Scan for the cell matching the given text and deliver its (X, Y) coordinate at center. 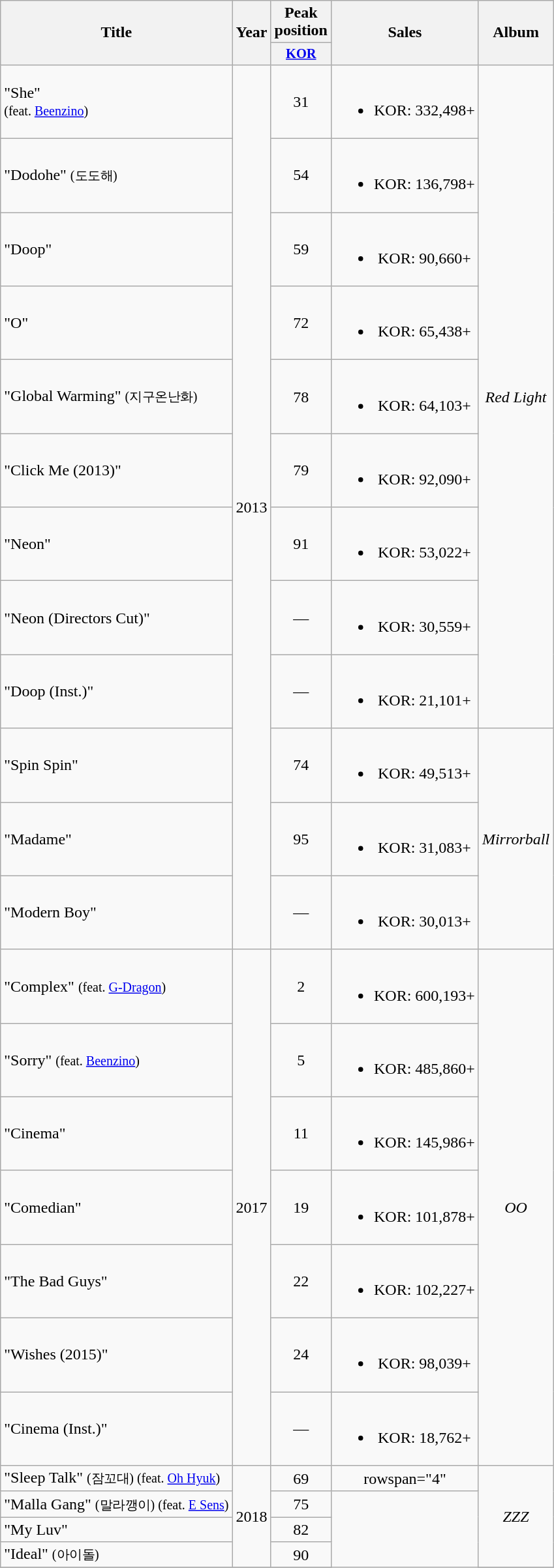
"Neon (Directors Cut)" (116, 618)
"Global Warming" (지구온난화) (116, 396)
KOR: 65,438+ (405, 323)
2018 (252, 1516)
78 (301, 396)
"Neon" (116, 544)
82 (301, 1530)
KOR: 31,083+ (405, 838)
Year (252, 33)
22 (301, 1280)
74 (301, 765)
2 (301, 986)
KOR: 53,022+ (405, 544)
19 (301, 1207)
Title (116, 33)
95 (301, 838)
KOR: 102,227+ (405, 1280)
79 (301, 471)
"O" (116, 323)
54 (301, 176)
"Wishes (2015)" (116, 1355)
KOR: 64,103+ (405, 396)
"Sleep Talk" (잠꼬대) (feat. Oh Hyuk) (116, 1479)
"Complex" (feat. G-Dragon) (116, 986)
"Spin Spin" (116, 765)
KOR: 145,986+ (405, 1133)
KOR: 136,798+ (405, 176)
"Sorry" (feat. Beenzino) (116, 1060)
KOR: 600,193+ (405, 986)
Album (516, 33)
KOR: 30,013+ (405, 913)
KOR (301, 54)
90 (301, 1555)
2013 (252, 507)
Red Light (516, 396)
OO (516, 1207)
2017 (252, 1207)
69 (301, 1479)
"My Luv" (116, 1530)
KOR: 21,101+ (405, 691)
"Doop (Inst.)" (116, 691)
KOR: 30,559+ (405, 618)
"Comedian" (116, 1207)
11 (301, 1133)
ZZZ (516, 1516)
KOR: 98,039+ (405, 1355)
75 (301, 1504)
"Malla Gang" (말라깽이) (feat. E Sens) (116, 1504)
91 (301, 544)
31 (301, 102)
"Doop" (116, 249)
"Click Me (2013)" (116, 471)
rowspan="4" (405, 1479)
KOR: 332,498+ (405, 102)
Sales (405, 33)
KOR: 485,860+ (405, 1060)
KOR: 90,660+ (405, 249)
"Dodohe" (도도해) (116, 176)
"Cinema" (116, 1133)
Mirrorball (516, 838)
"She" (feat. Beenzino) (116, 102)
"Ideal" (아이돌) (116, 1555)
KOR: 92,090+ (405, 471)
59 (301, 249)
5 (301, 1060)
KOR: 18,762+ (405, 1429)
"Modern Boy" (116, 913)
Peakposition (301, 22)
"Cinema (Inst.)" (116, 1429)
KOR: 101,878+ (405, 1207)
72 (301, 323)
24 (301, 1355)
"Madame" (116, 838)
"The Bad Guys" (116, 1280)
KOR: 49,513+ (405, 765)
